Return the [X, Y] coordinate for the center point of the cell that contains the specified text.  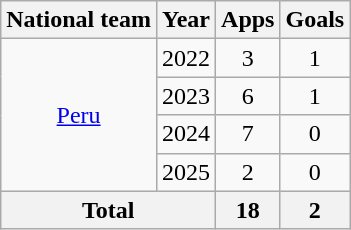
Goals [315, 20]
6 [248, 96]
7 [248, 134]
Total [108, 210]
Year [186, 20]
Peru [79, 115]
2023 [186, 96]
18 [248, 210]
2025 [186, 172]
2022 [186, 58]
2024 [186, 134]
Apps [248, 20]
3 [248, 58]
National team [79, 20]
